Provide the (X, Y) coordinate of the cell's center where the given text is located.  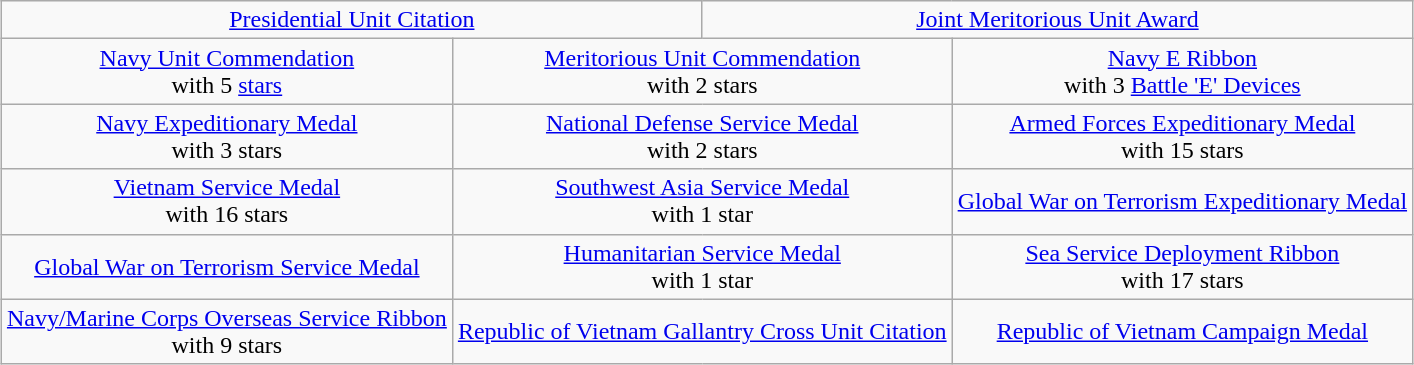
Meritorious Unit Commendation with 2 stars (702, 72)
Navy/Marine Corps Overseas Service Ribbon with 9 stars (226, 332)
Southwest Asia Service Medal with 1 star (702, 202)
Presidential Unit Citation (352, 20)
Global War on Terrorism Service Medal (226, 266)
Humanitarian Service Medal with 1 star (702, 266)
Republic of Vietnam Gallantry Cross Unit Citation (702, 332)
Navy Expeditionary Medal with 3 stars (226, 136)
Sea Service Deployment Ribbon with 17 stars (1182, 266)
Joint Meritorious Unit Award (1057, 20)
Armed Forces Expeditionary Medal with 15 stars (1182, 136)
Navy Unit Commendation with 5 stars (226, 72)
Navy E Ribbon with 3 Battle 'E' Devices (1182, 72)
National Defense Service Medal with 2 stars (702, 136)
Vietnam Service Medal with 16 stars (226, 202)
Global War on Terrorism Expeditionary Medal (1182, 202)
Republic of Vietnam Campaign Medal (1182, 332)
